Capture the cell that displays the provided text and extract its [x, y] central coordinate. 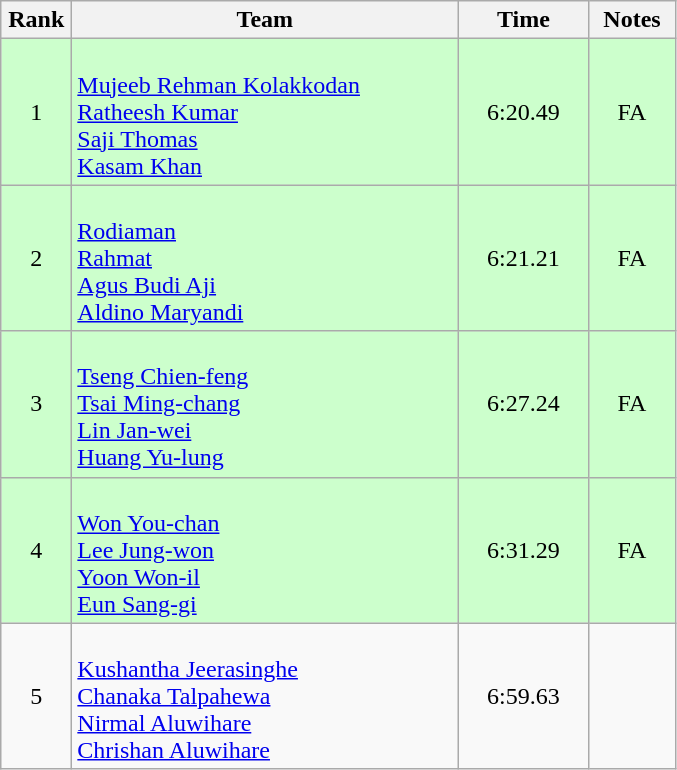
Tseng Chien-fengTsai Ming-changLin Jan-weiHuang Yu-lung [265, 404]
Rank [36, 20]
Mujeeb Rehman KolakkodanRatheesh KumarSaji ThomasKasam Khan [265, 112]
RodiamanRahmatAgus Budi AjiAldino Maryandi [265, 258]
2 [36, 258]
Team [265, 20]
6:59.63 [524, 696]
Notes [632, 20]
Kushantha JeerasingheChanaka TalpahewaNirmal AluwihareChrishan Aluwihare [265, 696]
6:21.21 [524, 258]
6:31.29 [524, 550]
6:20.49 [524, 112]
3 [36, 404]
Time [524, 20]
5 [36, 696]
1 [36, 112]
4 [36, 550]
6:27.24 [524, 404]
Won You-chanLee Jung-wonYoon Won-ilEun Sang-gi [265, 550]
